Output the (X, Y) coordinate of the center of the cell containing the given text.  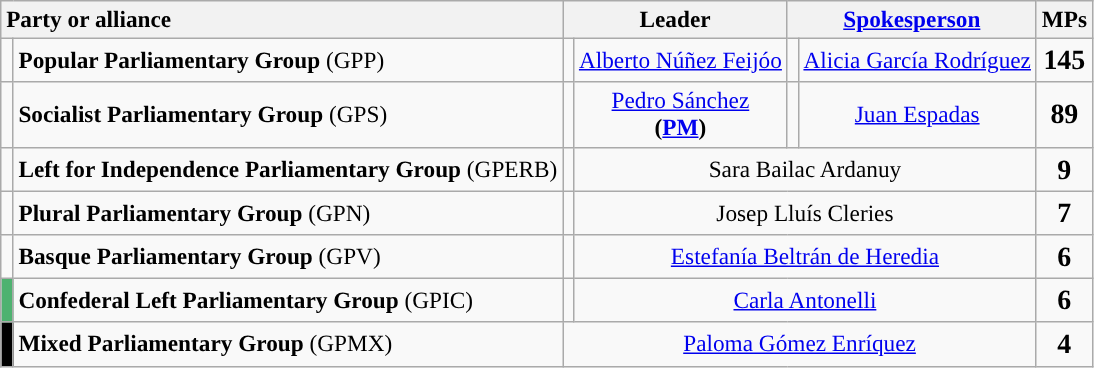
Confederal Left Parliamentary Group (GPIC) (288, 300)
Paloma Gómez Enríquez (800, 344)
Socialist Parliamentary Group (GPS) (288, 114)
Sara Bailac Ardanuy (806, 169)
4 (1064, 344)
89 (1064, 114)
Estefanía Beltrán de Heredia (806, 256)
Party or alliance (282, 19)
Carla Antonelli (806, 300)
Alberto Núñez Feijóo (681, 60)
MPs (1064, 19)
Plural Parliamentary Group (GPN) (288, 212)
Mixed Parliamentary Group (GPMX) (288, 344)
7 (1064, 212)
Alicia García Rodríguez (917, 60)
Spokesperson (912, 19)
Basque Parliamentary Group (GPV) (288, 256)
Left for Independence Parliamentary Group (GPERB) (288, 169)
145 (1064, 60)
Josep Lluís Cleries (806, 212)
Pedro Sánchez(PM) (681, 114)
Leader (676, 19)
9 (1064, 169)
Popular Parliamentary Group (GPP) (288, 60)
Juan Espadas (917, 114)
